Search for the cell housing the specified text and yield its (x, y) center coordinate. 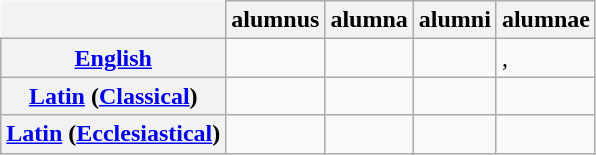
Latin (Ecclesiastical) (114, 134)
Latin (Classical) (114, 96)
alumni (454, 20)
English (114, 58)
alumna (369, 20)
alumnus (276, 20)
alumnae (546, 20)
, (546, 58)
